For the text-containing cell, return its midpoint in [x, y] coordinate format. 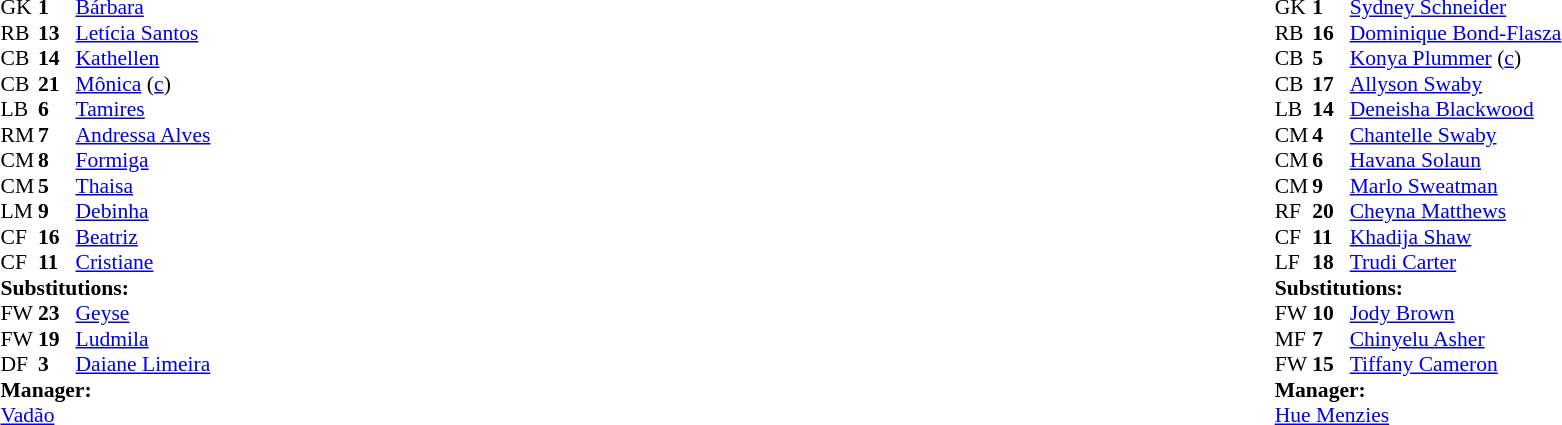
Dominique Bond-Flasza [1456, 33]
Thaisa [144, 186]
Daiane Limeira [144, 365]
4 [1331, 135]
Allyson Swaby [1456, 84]
17 [1331, 84]
Tamires [144, 109]
RF [1294, 211]
Mônica (c) [144, 84]
19 [57, 339]
Khadija Shaw [1456, 237]
21 [57, 84]
23 [57, 313]
LF [1294, 263]
8 [57, 161]
Debinha [144, 211]
Jody Brown [1456, 313]
Deneisha Blackwood [1456, 109]
Konya Plummer (c) [1456, 59]
RM [19, 135]
15 [1331, 365]
13 [57, 33]
Cristiane [144, 263]
DF [19, 365]
Formiga [144, 161]
Trudi Carter [1456, 263]
Geyse [144, 313]
Ludmila [144, 339]
18 [1331, 263]
Beatriz [144, 237]
Chantelle Swaby [1456, 135]
LM [19, 211]
10 [1331, 313]
Cheyna Matthews [1456, 211]
Tiffany Cameron [1456, 365]
20 [1331, 211]
Letícia Santos [144, 33]
Havana Solaun [1456, 161]
Andressa Alves [144, 135]
Chinyelu Asher [1456, 339]
Kathellen [144, 59]
MF [1294, 339]
3 [57, 365]
Marlo Sweatman [1456, 186]
